Determine the [X, Y] coordinate at the center of the cell enclosing the given text.  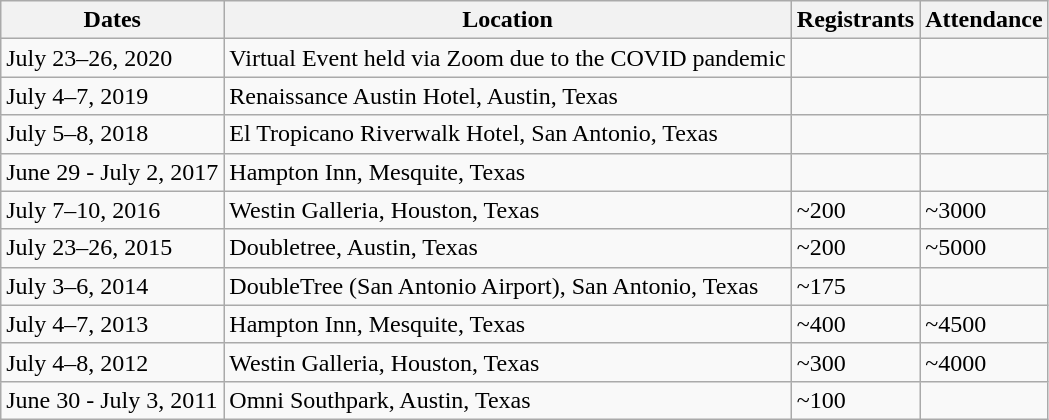
July 5–8, 2018 [112, 134]
Location [508, 20]
June 30 - July 3, 2011 [112, 400]
Renaissance Austin Hotel, Austin, Texas [508, 96]
Registrants [855, 20]
Doubletree, Austin, Texas [508, 248]
~400 [855, 324]
July 23–26, 2015 [112, 248]
June 29 - July 2, 2017 [112, 172]
Dates [112, 20]
Omni Southpark, Austin, Texas [508, 400]
~300 [855, 362]
Attendance [984, 20]
El Tropicano Riverwalk Hotel, San Antonio, Texas [508, 134]
~3000 [984, 210]
~4000 [984, 362]
July 4–7, 2019 [112, 96]
Virtual Event held via Zoom due to the COVID pandemic [508, 58]
~5000 [984, 248]
~175 [855, 286]
July 23–26, 2020 [112, 58]
July 3–6, 2014 [112, 286]
~100 [855, 400]
~4500 [984, 324]
July 4–8, 2012 [112, 362]
July 7–10, 2016 [112, 210]
DoubleTree (San Antonio Airport), San Antonio, Texas [508, 286]
July 4–7, 2013 [112, 324]
